Find where the given text appears and provide that cell's center as [x, y] coordinate. 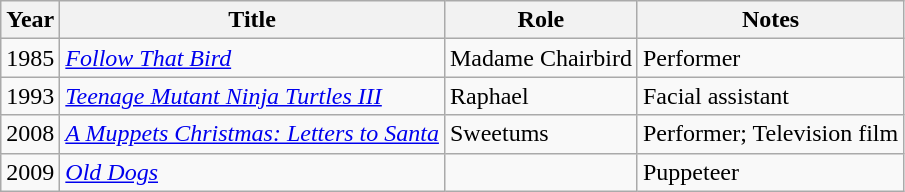
Performer; Television film [770, 134]
Teenage Mutant Ninja Turtles III [252, 96]
2008 [30, 134]
Title [252, 20]
Sweetums [540, 134]
Year [30, 20]
Follow That Bird [252, 58]
A Muppets Christmas: Letters to Santa [252, 134]
Performer [770, 58]
Madame Chairbird [540, 58]
Role [540, 20]
2009 [30, 172]
Notes [770, 20]
Puppeteer [770, 172]
1985 [30, 58]
1993 [30, 96]
Old Dogs [252, 172]
Raphael [540, 96]
Facial assistant [770, 96]
